Determine the [x, y] coordinate at the center of the cell enclosing the given text.  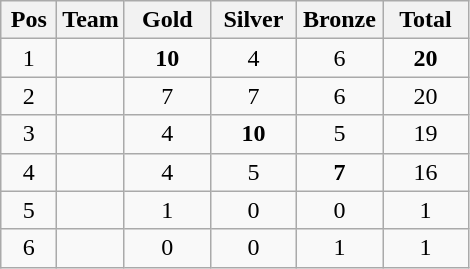
Gold [167, 20]
Team [91, 20]
3 [29, 134]
Silver [253, 20]
2 [29, 96]
19 [426, 134]
Bronze [339, 20]
16 [426, 172]
Total [426, 20]
Pos [29, 20]
